Determine the [x, y] coordinate at the center of the cell enclosing the given text.  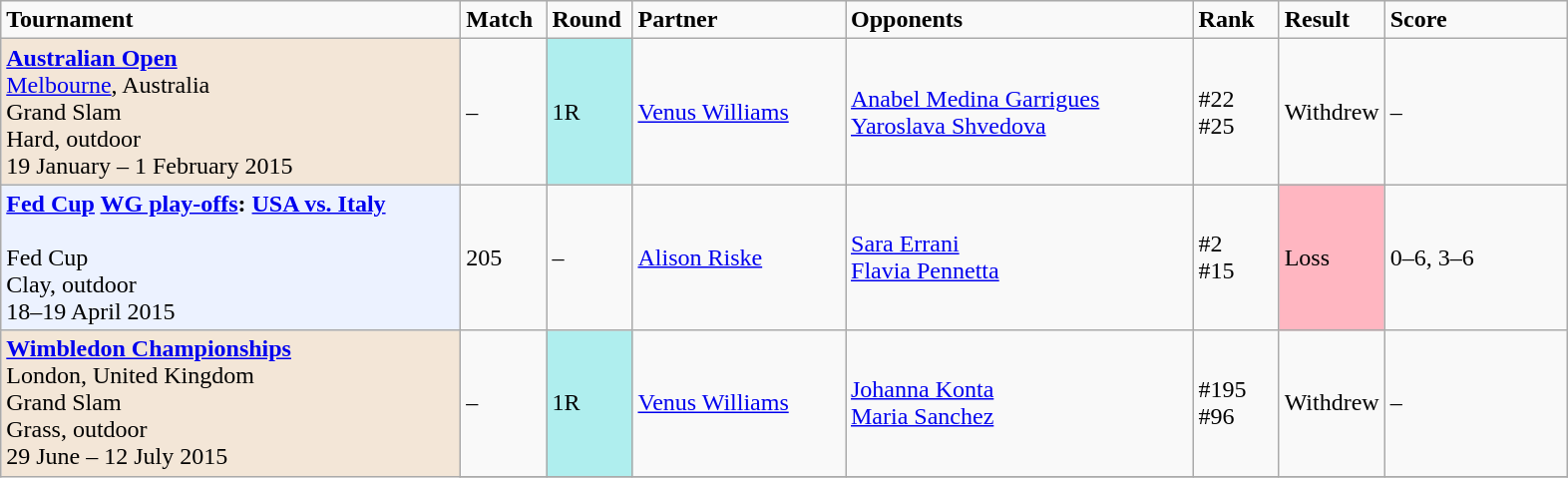
Loss [1332, 257]
Partner [739, 20]
Wimbledon Championships London, United KingdomGrand SlamGrass, outdoor29 June – 12 July 2015 [231, 403]
205 [504, 257]
Round [589, 20]
Sara Errani Flavia Pennetta [1019, 257]
#195 #96 [1236, 403]
Johanna Konta Maria Sanchez [1019, 403]
Result [1332, 20]
Match [504, 20]
Rank [1236, 20]
Australian Open Melbourne, AustraliaGrand SlamHard, outdoor19 January – 1 February 2015 [231, 112]
Opponents [1019, 20]
#22 #25 [1236, 112]
#2 #15 [1236, 257]
Alison Riske [739, 257]
0–6, 3–6 [1476, 257]
Tournament [231, 20]
Score [1476, 20]
Anabel Medina Garrigues Yaroslava Shvedova [1019, 112]
Fed Cup WG play-offs: USA vs. Italy Fed CupClay, outdoor18–19 April 2015 [231, 257]
